Locate the cell with the specified text and output its [X, Y] center coordinate. 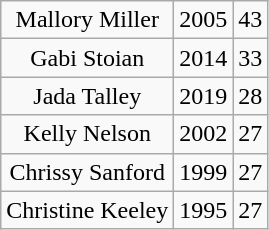
33 [250, 58]
Mallory Miller [88, 20]
2002 [204, 134]
2019 [204, 96]
Jada Talley [88, 96]
2005 [204, 20]
43 [250, 20]
28 [250, 96]
1995 [204, 210]
Gabi Stoian [88, 58]
2014 [204, 58]
1999 [204, 172]
Kelly Nelson [88, 134]
Christine Keeley [88, 210]
Chrissy Sanford [88, 172]
